Output the (x, y) coordinate of the center of the cell containing the given text.  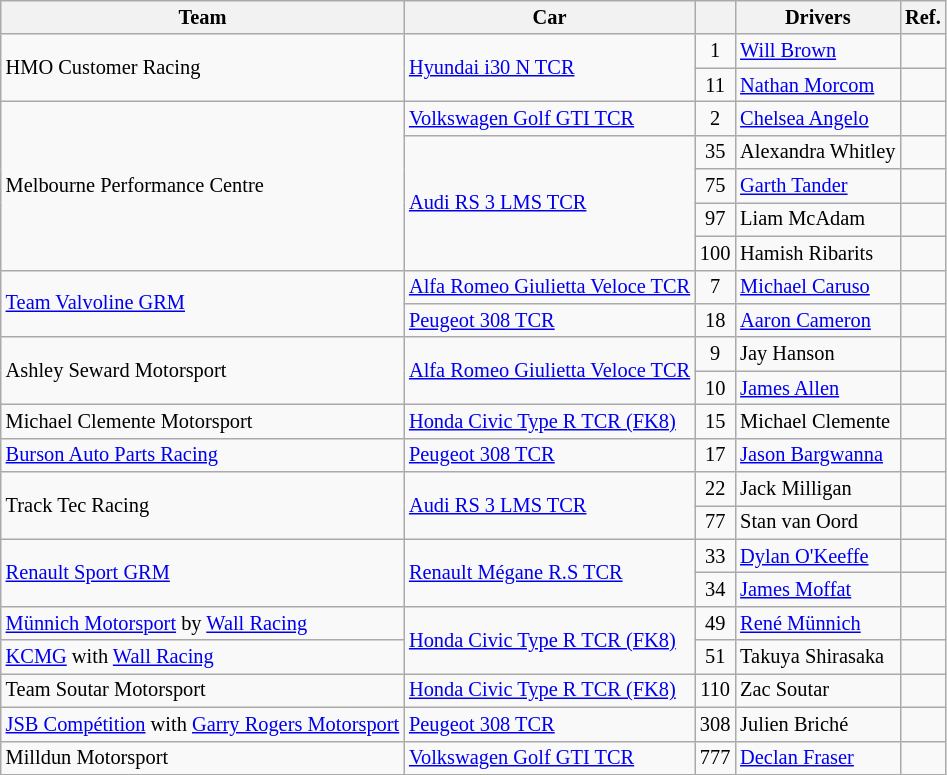
33 (715, 556)
77 (715, 522)
22 (715, 489)
Michael Clemente (818, 421)
7 (715, 287)
Takuya Shirasaka (818, 657)
René Münnich (818, 623)
51 (715, 657)
Ref. (922, 17)
Hyundai i30 N TCR (550, 68)
Milldun Motorsport (202, 758)
9 (715, 354)
Nathan Morcom (818, 85)
Liam McAdam (818, 219)
Jack Milligan (818, 489)
James Moffat (818, 589)
15 (715, 421)
308 (715, 724)
35 (715, 152)
2 (715, 118)
Michael Caruso (818, 287)
17 (715, 455)
Ashley Seward Motorsport (202, 370)
Renault Mégane R.S TCR (550, 572)
Team Valvoline GRM (202, 304)
1 (715, 51)
Aaron Cameron (818, 320)
KCMG with Wall Racing (202, 657)
Chelsea Angelo (818, 118)
18 (715, 320)
Alexandra Whitley (818, 152)
100 (715, 253)
11 (715, 85)
Garth Tander (818, 186)
HMO Customer Racing (202, 68)
Will Brown (818, 51)
Hamish Ribarits (818, 253)
Melbourne Performance Centre (202, 185)
Car (550, 17)
Team Soutar Motorsport (202, 690)
Zac Soutar (818, 690)
James Allen (818, 388)
97 (715, 219)
10 (715, 388)
Stan van Oord (818, 522)
Jason Bargwanna (818, 455)
75 (715, 186)
34 (715, 589)
Declan Fraser (818, 758)
49 (715, 623)
Julien Briché (818, 724)
Dylan O'Keeffe (818, 556)
Münnich Motorsport by Wall Racing (202, 623)
Burson Auto Parts Racing (202, 455)
110 (715, 690)
777 (715, 758)
Michael Clemente Motorsport (202, 421)
Renault Sport GRM (202, 572)
Team (202, 17)
Drivers (818, 17)
Track Tec Racing (202, 506)
JSB Compétition with Garry Rogers Motorsport (202, 724)
Jay Hanson (818, 354)
